Find where the given text appears and provide that cell's center as [x, y] coordinate. 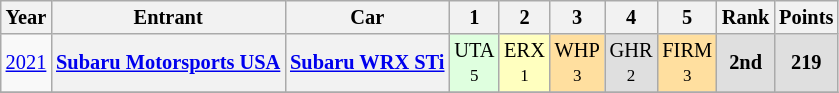
219 [806, 63]
Car [367, 17]
1 [474, 17]
3 [578, 17]
2nd [746, 63]
WHP3 [578, 63]
Entrant [168, 17]
Rank [746, 17]
4 [632, 17]
2021 [26, 63]
5 [687, 17]
Subaru WRX STi [367, 63]
FIRM3 [687, 63]
GHR2 [632, 63]
Points [806, 17]
Year [26, 17]
ERX1 [524, 63]
2 [524, 17]
Subaru Motorsports USA [168, 63]
UTA5 [474, 63]
